Return [x, y] of the center of cell containing provided text 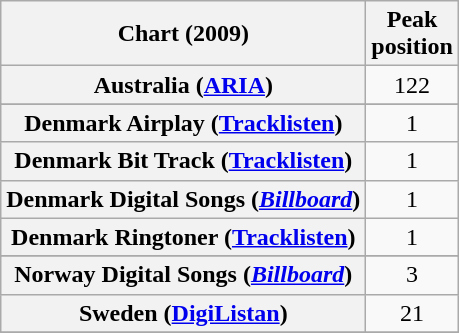
Norway Digital Songs (Billboard) [184, 275]
122 [412, 85]
Denmark Ringtoner (Tracklisten) [184, 237]
Denmark Digital Songs (Billboard) [184, 199]
Sweden (DigiListan) [184, 313]
3 [412, 275]
Peakposition [412, 34]
Denmark Airplay (Tracklisten) [184, 123]
21 [412, 313]
Denmark Bit Track (Tracklisten) [184, 161]
Australia (ARIA) [184, 85]
Chart (2009) [184, 34]
